Determine the (x, y) coordinate at the center of the cell enclosing the given text.  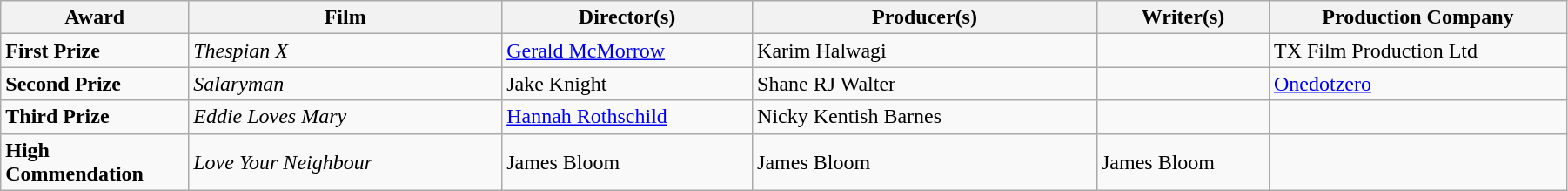
Nicky Kentish Barnes (925, 117)
High Commendation (95, 162)
Thespian X (345, 51)
Third Prize (95, 117)
Karim Halwagi (925, 51)
Eddie Loves Mary (345, 117)
Production Company (1417, 17)
TX Film Production Ltd (1417, 51)
Director(s) (627, 17)
Gerald McMorrow (627, 51)
Salaryman (345, 84)
Jake Knight (627, 84)
Onedotzero (1417, 84)
Hannah Rothschild (627, 117)
Writer(s) (1183, 17)
Second Prize (95, 84)
First Prize (95, 51)
Award (95, 17)
Film (345, 17)
Shane RJ Walter (925, 84)
Producer(s) (925, 17)
Love Your Neighbour (345, 162)
